Determine the (x, y) coordinate at the center of the cell enclosing the given text.  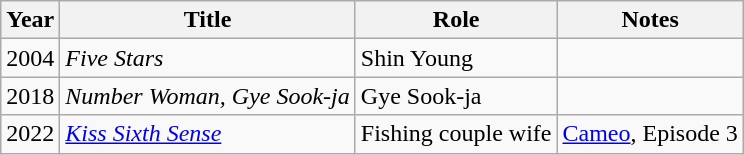
Kiss Sixth Sense (208, 134)
Notes (650, 20)
Shin Young (456, 58)
2004 (30, 58)
Number Woman, Gye Sook-ja (208, 96)
2018 (30, 96)
Gye Sook-ja (456, 96)
Year (30, 20)
2022 (30, 134)
Cameo, Episode 3 (650, 134)
Role (456, 20)
Title (208, 20)
Five Stars (208, 58)
Fishing couple wife (456, 134)
